Search for the cell housing the specified text and yield its (x, y) center coordinate. 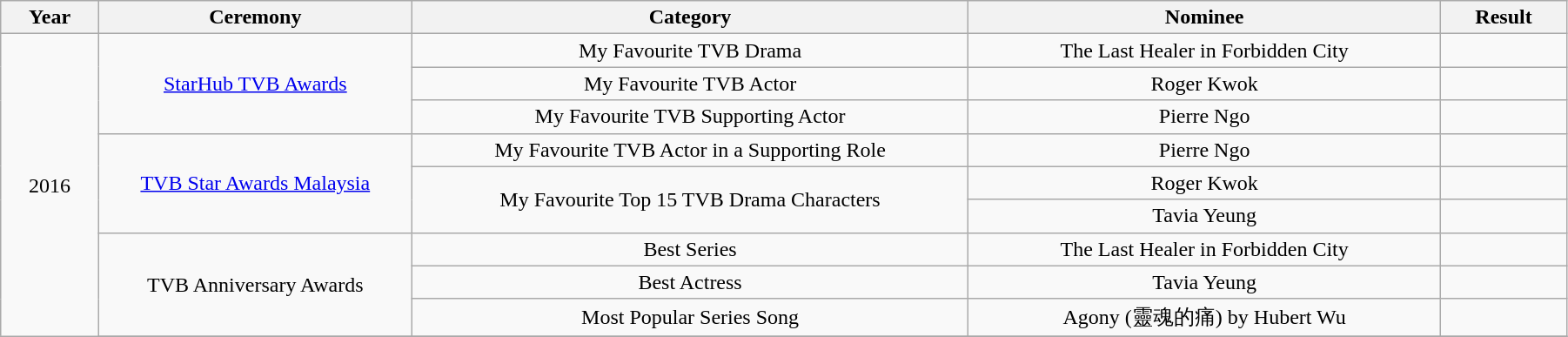
Best Actress (689, 282)
Best Series (689, 249)
My Favourite TVB Supporting Actor (689, 117)
My Favourite Top 15 TVB Drama Characters (689, 199)
Result (1504, 17)
StarHub TVB Awards (255, 84)
Category (689, 17)
Most Popular Series Song (689, 317)
TVB Anniversary Awards (255, 284)
Ceremony (255, 17)
Nominee (1204, 17)
My Favourite TVB Actor in a Supporting Role (689, 150)
My Favourite TVB Drama (689, 51)
TVB Star Awards Malaysia (255, 183)
My Favourite TVB Actor (689, 84)
2016 (50, 185)
Year (50, 17)
Agony (靈魂的痛) by Hubert Wu (1204, 317)
